Locate the cell with the specified text and output its [X, Y] center coordinate. 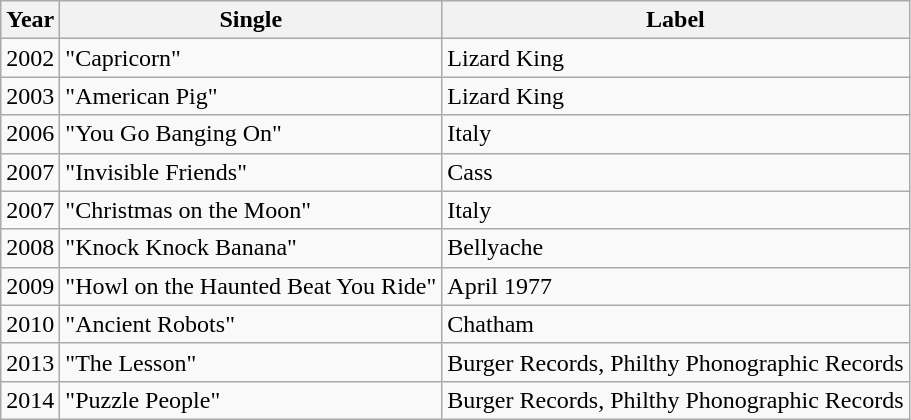
Year [30, 20]
April 1977 [676, 286]
2002 [30, 58]
2006 [30, 134]
"Capricorn" [251, 58]
Cass [676, 172]
2009 [30, 286]
Label [676, 20]
Single [251, 20]
2013 [30, 362]
"You Go Banging On" [251, 134]
"The Lesson" [251, 362]
2010 [30, 324]
Bellyache [676, 248]
"Ancient Robots" [251, 324]
2003 [30, 96]
2008 [30, 248]
"Howl on the Haunted Beat You Ride" [251, 286]
"Knock Knock Banana" [251, 248]
"American Pig" [251, 96]
"Puzzle People" [251, 400]
"Invisible Friends" [251, 172]
2014 [30, 400]
Chatham [676, 324]
"Christmas on the Moon" [251, 210]
